Output the (x, y) coordinate of the center of the cell containing the given text.  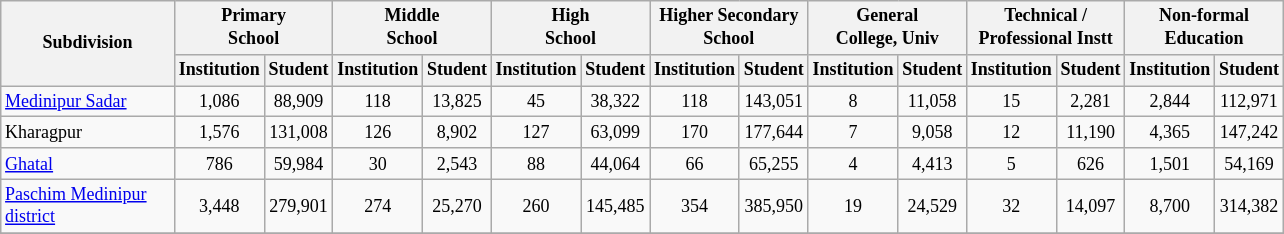
127 (536, 132)
8,902 (458, 132)
626 (1090, 164)
786 (219, 164)
HighSchool (570, 28)
65,255 (774, 164)
170 (695, 132)
1,086 (219, 102)
2,281 (1090, 102)
Ghatal (88, 164)
44,064 (616, 164)
54,169 (1250, 164)
279,901 (298, 206)
25,270 (458, 206)
15 (1011, 102)
38,322 (616, 102)
88 (536, 164)
14,097 (1090, 206)
112,971 (1250, 102)
314,382 (1250, 206)
8,700 (1170, 206)
59,984 (298, 164)
177,644 (774, 132)
131,008 (298, 132)
63,099 (616, 132)
45 (536, 102)
9,058 (932, 132)
GeneralCollege, Univ (887, 28)
1,501 (1170, 164)
7 (853, 132)
11,058 (932, 102)
274 (378, 206)
143,051 (774, 102)
Subdivision (88, 44)
354 (695, 206)
4,365 (1170, 132)
66 (695, 164)
13,825 (458, 102)
32 (1011, 206)
8 (853, 102)
Kharagpur (88, 132)
4,413 (932, 164)
24,529 (932, 206)
Paschim Medinipur district (88, 206)
12 (1011, 132)
19 (853, 206)
145,485 (616, 206)
385,950 (774, 206)
126 (378, 132)
PrimarySchool (253, 28)
2,844 (1170, 102)
147,242 (1250, 132)
260 (536, 206)
30 (378, 164)
88,909 (298, 102)
2,543 (458, 164)
5 (1011, 164)
1,576 (219, 132)
4 (853, 164)
11,190 (1090, 132)
3,448 (219, 206)
Medinipur Sadar (88, 102)
Non-formalEducation (1204, 28)
Higher SecondarySchool (729, 28)
MiddleSchool (412, 28)
Technical /Professional Instt (1045, 28)
